Find where the given text appears and provide that cell's center as [X, Y] coordinate. 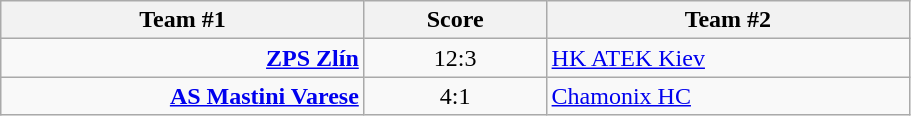
ZPS Zlín [183, 58]
HK ATEK Kiev [728, 58]
Team #1 [183, 20]
Chamonix HC [728, 96]
Team #2 [728, 20]
Score [455, 20]
AS Mastini Varese [183, 96]
4:1 [455, 96]
12:3 [455, 58]
